Detect which cell encompasses the target text, then output its [x, y] center coordinate. 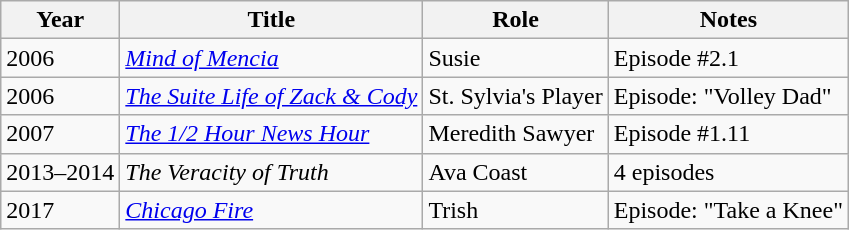
2013–2014 [60, 172]
Episode #1.11 [728, 134]
Role [516, 20]
Title [272, 20]
4 episodes [728, 172]
Episode: "Take a Knee" [728, 210]
Meredith Sawyer [516, 134]
2017 [60, 210]
The Veracity of Truth [272, 172]
Episode #2.1 [728, 58]
Year [60, 20]
Notes [728, 20]
Susie [516, 58]
The Suite Life of Zack & Cody [272, 96]
Episode: "Volley Dad" [728, 96]
Mind of Mencia [272, 58]
2007 [60, 134]
Chicago Fire [272, 210]
The 1/2 Hour News Hour [272, 134]
St. Sylvia's Player [516, 96]
Trish [516, 210]
Ava Coast [516, 172]
